Extract the (X, Y) coordinate from the center of the cell holding the provided text.  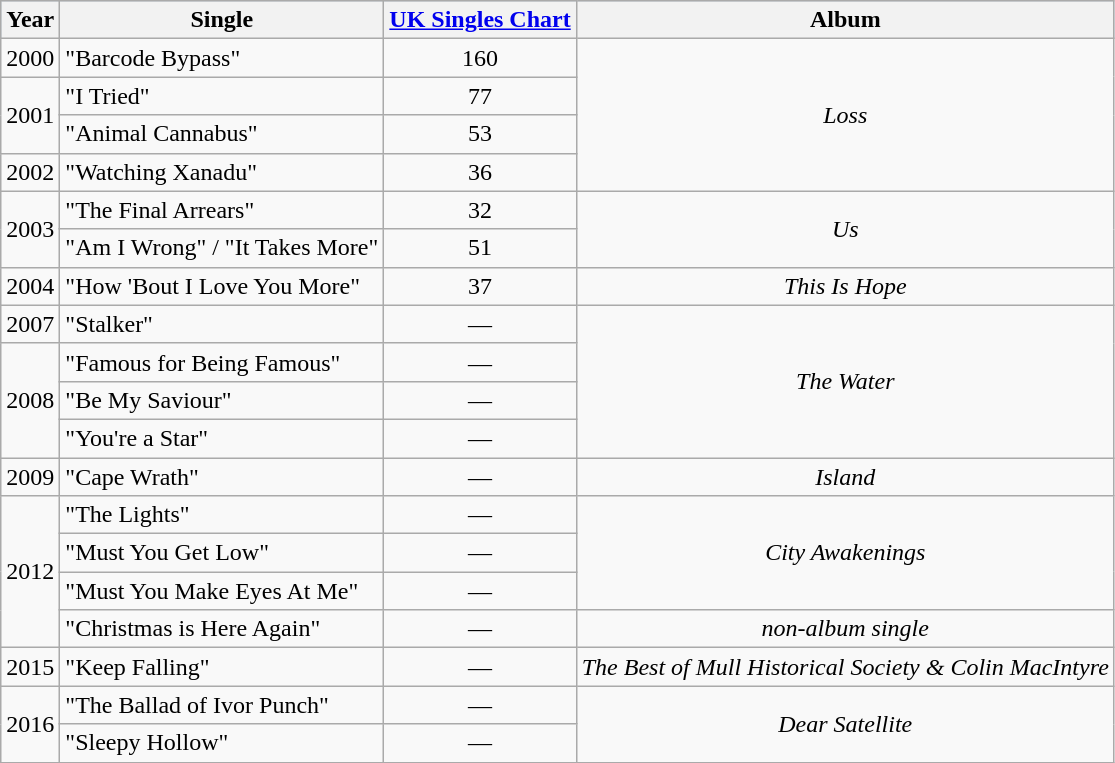
77 (480, 96)
"The Final Arrears" (222, 210)
Island (845, 477)
"Famous for Being Famous" (222, 362)
The Water (845, 381)
2000 (30, 58)
36 (480, 172)
"I Tried" (222, 96)
Dear Satellite (845, 724)
2003 (30, 229)
non-album single (845, 629)
2012 (30, 572)
53 (480, 134)
2002 (30, 172)
"Animal Cannabus" (222, 134)
"Be My Saviour" (222, 400)
2007 (30, 324)
Us (845, 229)
"Sleepy Hollow" (222, 743)
"Cape Wrath" (222, 477)
The Best of Mull Historical Society & Colin MacIntyre (845, 667)
Year (30, 20)
"The Ballad of Ivor Punch" (222, 705)
"Must You Make Eyes At Me" (222, 591)
This Is Hope (845, 286)
"You're a Star" (222, 438)
2008 (30, 400)
"How 'Bout I Love You More" (222, 286)
32 (480, 210)
"Barcode Bypass" (222, 58)
"Stalker" (222, 324)
2001 (30, 115)
"Am I Wrong" / "It Takes More" (222, 248)
"Must You Get Low" (222, 553)
UK Singles Chart (480, 20)
2004 (30, 286)
Album (845, 20)
"The Lights" (222, 515)
"Keep Falling" (222, 667)
"Watching Xanadu" (222, 172)
37 (480, 286)
2015 (30, 667)
51 (480, 248)
Single (222, 20)
Loss (845, 115)
2009 (30, 477)
City Awakenings (845, 553)
"Christmas is Here Again" (222, 629)
160 (480, 58)
2016 (30, 724)
